Provide the [X, Y] coordinate of the cell's center where the given text is located.  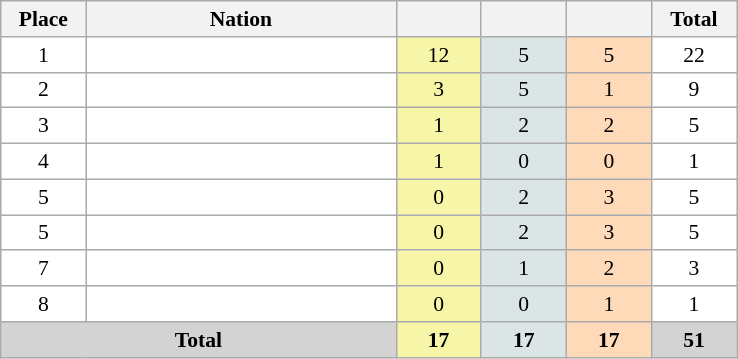
12 [438, 55]
8 [44, 304]
9 [694, 90]
Nation [241, 19]
7 [44, 269]
22 [694, 55]
4 [44, 162]
Place [44, 19]
51 [694, 340]
